Provide the (x, y) coordinate of the cell's center where the given text is located.  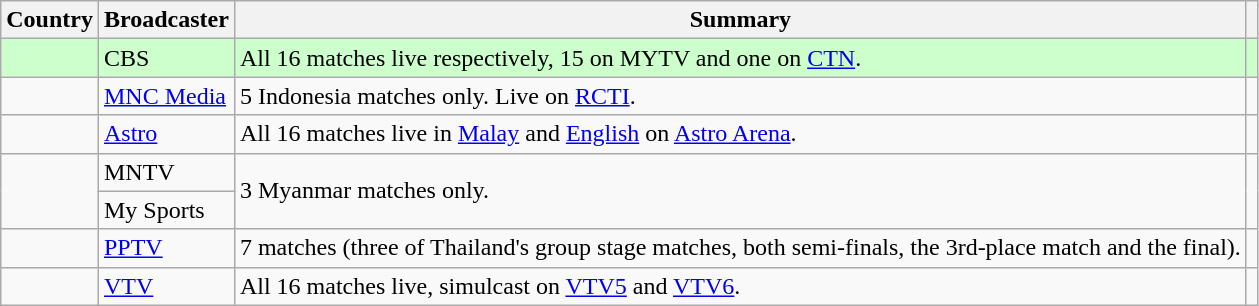
5 Indonesia matches only. Live on RCTI. (740, 96)
All 16 matches live respectively, 15 on MYTV and one on CTN. (740, 58)
Astro (166, 134)
PPTV (166, 248)
My Sports (166, 210)
VTV (166, 286)
MNC Media (166, 96)
7 matches (three of Thailand's group stage matches, both semi-finals, the 3rd-place match and the final). (740, 248)
CBS (166, 58)
Broadcaster (166, 20)
All 16 matches live, simulcast on VTV5 and VTV6. (740, 286)
3 Myanmar matches only. (740, 191)
MNTV (166, 172)
Summary (740, 20)
All 16 matches live in Malay and English on Astro Arena. (740, 134)
Country (50, 20)
